Identify which cell holds the provided text, then report its (x, y) central coordinate. 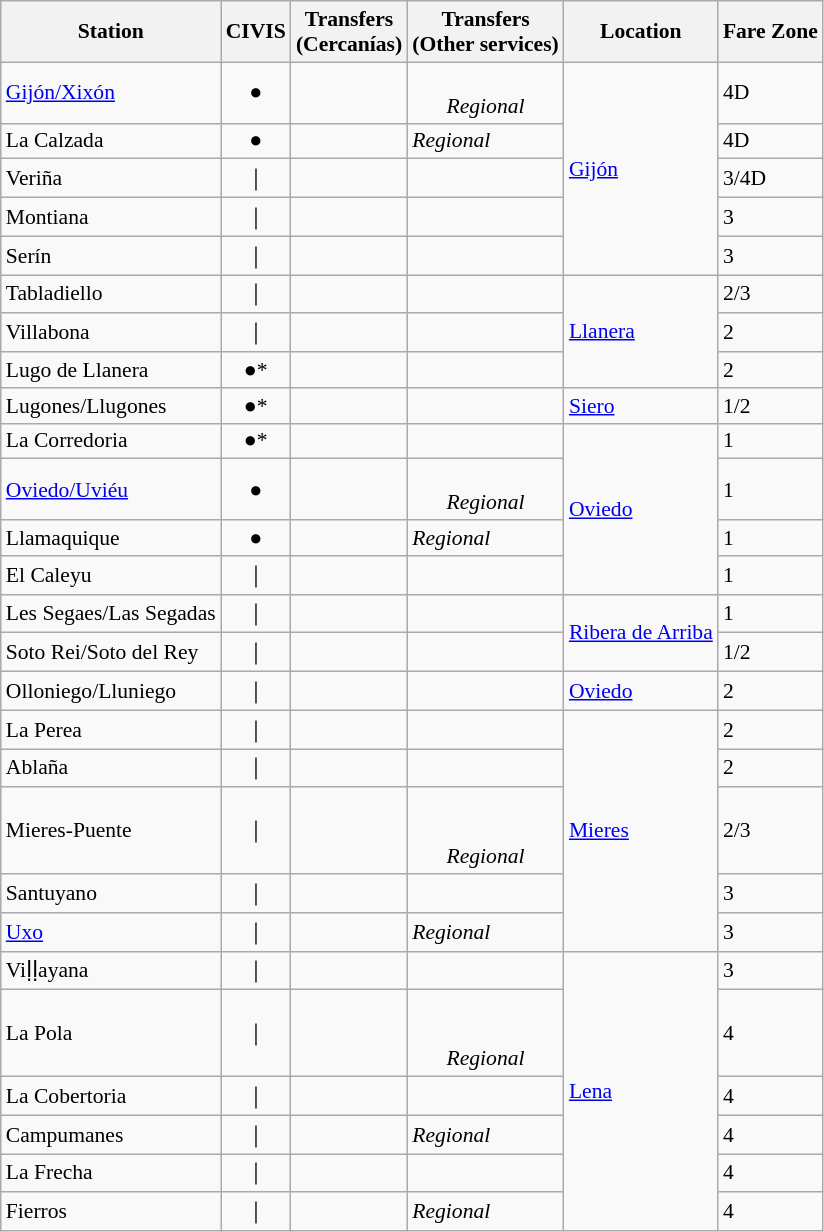
Lugo de Llanera (111, 370)
Les Segaes/Las Segadas (111, 614)
La Perea (111, 730)
Tabladiello (111, 294)
Transfers(Cercanías) (349, 32)
Veriña (111, 178)
Ribera de Arriba (641, 632)
Gijón/Xixón (111, 92)
Santuyano (111, 894)
La Calzada (111, 141)
Location (641, 32)
Viḷḷayana (111, 970)
Olloniego/Lluniego (111, 692)
Oviedo/Uviéu (111, 490)
Soto Rei/Soto del Rey (111, 652)
Fierros (111, 1212)
Campumanes (111, 1134)
CIVIS (256, 32)
El Caleyu (111, 576)
Station (111, 32)
La Frecha (111, 1174)
La Pola (111, 1034)
Uxo (111, 932)
La Corredoria (111, 441)
Transfers(Other services) (486, 32)
Ablaña (111, 768)
Lugones/Llugones (111, 406)
Fare Zone (770, 32)
La Cobertoria (111, 1096)
Mieres-Puente (111, 832)
3/4D (770, 178)
Serín (111, 256)
Mieres (641, 830)
Siero (641, 406)
Llamaquique (111, 538)
Montiana (111, 218)
Villabona (111, 334)
Gijón (641, 168)
Llanera (641, 332)
Lena (641, 1091)
